Output the (x, y) coordinate of the center of the cell containing the given text.  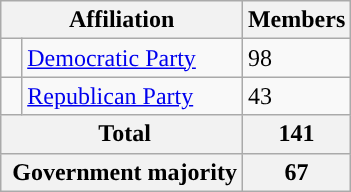
67 (296, 172)
Members (296, 20)
141 (296, 134)
Government majority (122, 172)
Democratic Party (132, 58)
Affiliation (122, 20)
Republican Party (132, 96)
98 (296, 58)
Total (122, 134)
43 (296, 96)
